Find where the given text appears and provide that cell's center as [X, Y] coordinate. 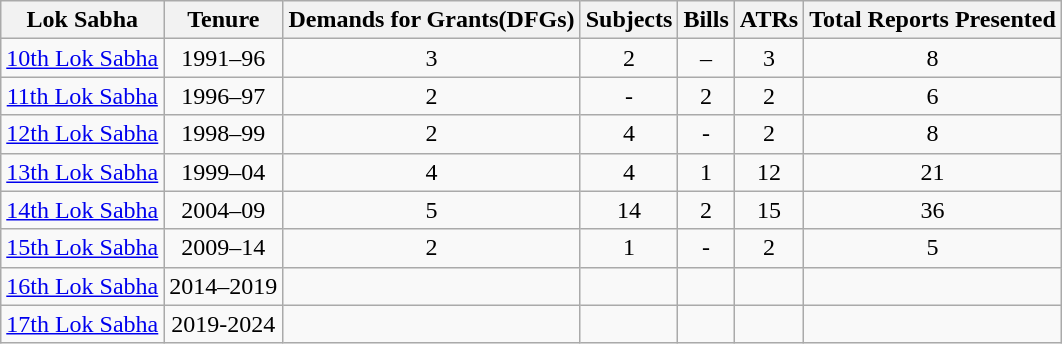
Lok Sabha [82, 20]
14 [629, 210]
21 [933, 172]
15th Lok Sabha [82, 248]
1998–99 [224, 134]
1996–97 [224, 96]
13th Lok Sabha [82, 172]
Subjects [629, 20]
Demands for Grants(DFGs) [432, 20]
12th Lok Sabha [82, 134]
Bills [706, 20]
1999–04 [224, 172]
10th Lok Sabha [82, 58]
2014–2019 [224, 286]
16th Lok Sabha [82, 286]
1991–96 [224, 58]
Tenure [224, 20]
12 [768, 172]
– [706, 58]
14th Lok Sabha [82, 210]
36 [933, 210]
11th Lok Sabha [82, 96]
6 [933, 96]
2019-2024 [224, 324]
15 [768, 210]
Total Reports Presented [933, 20]
2004–09 [224, 210]
17th Lok Sabha [82, 324]
ATRs [768, 20]
2009–14 [224, 248]
